Locate the cell with the specified text and output its [X, Y] center coordinate. 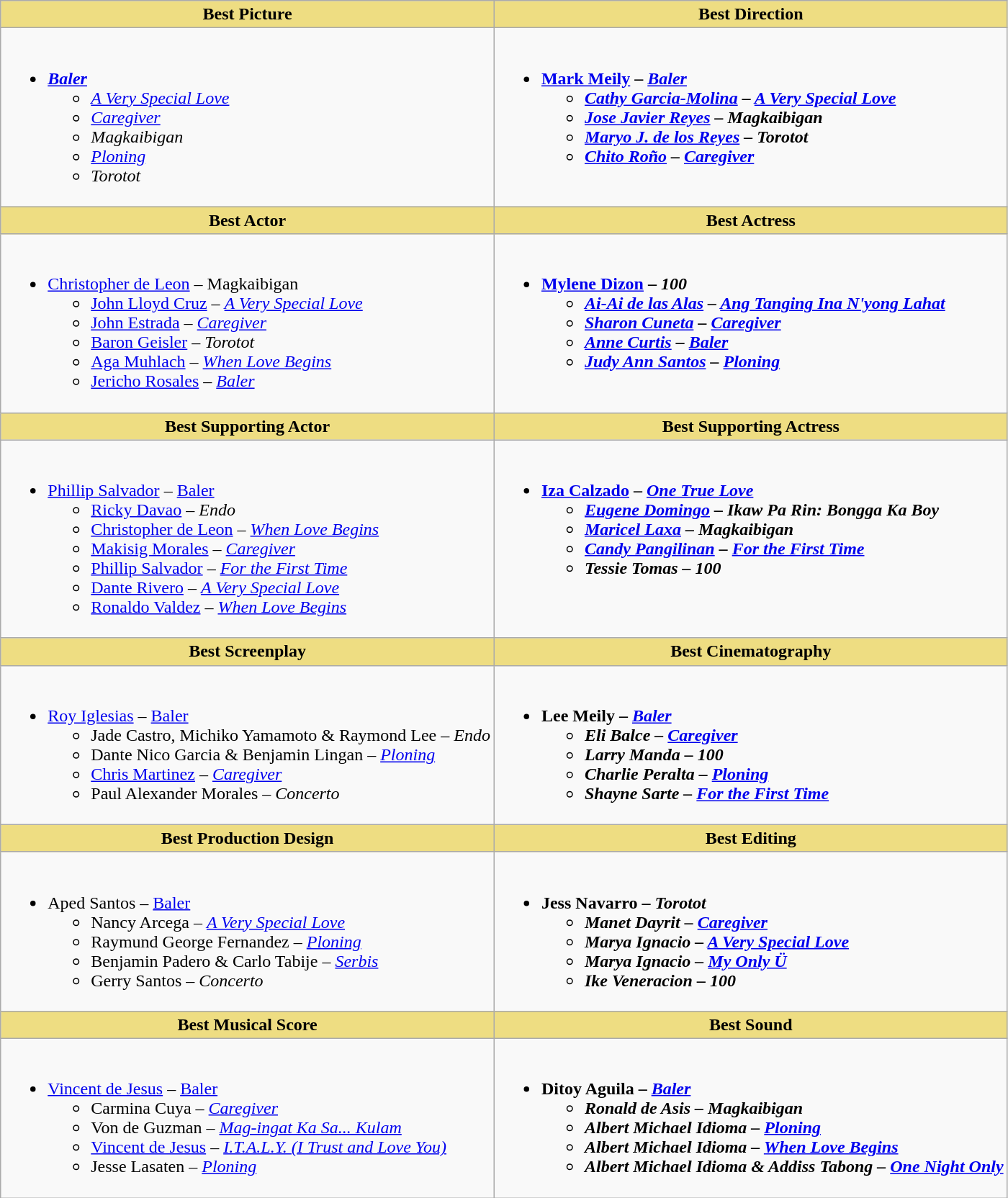
Best Direction [750, 14]
Best Actress [750, 220]
Mylene Dizon – 100Ai-Ai de las Alas – Ang Tanging Ina N'yong LahatSharon Cuneta – CaregiverAnne Curtis – BalerJudy Ann Santos – Ploning [750, 323]
Mark Meily – BalerCathy Garcia-Molina – A Very Special LoveJose Javier Reyes – MagkaibiganMaryo J. de los Reyes – TorototChito Roño – Caregiver [750, 117]
BalerA Very Special LoveCaregiverMagkaibiganPloningTorotot [248, 117]
Aped Santos – BalerNancy Arcega – A Very Special LoveRaymund George Fernandez – PloningBenjamin Padero & Carlo Tabije – SerbisGerry Santos – Concerto [248, 932]
Lee Meily – BalerEli Balce – CaregiverLarry Manda – 100Charlie Peralta – PloningShayne Sarte – For the First Time [750, 744]
Best Musical Score [248, 1024]
Best Cinematography [750, 652]
Best Production Design [248, 838]
Best Screenplay [248, 652]
Best Editing [750, 838]
Best Actor [248, 220]
Best Supporting Actress [750, 426]
Best Supporting Actor [248, 426]
Best Picture [248, 14]
Jess Navarro – TorototManet Dayrit – CaregiverMarya Ignacio – A Very Special LoveMarya Ignacio – My Only ÜIke Veneracion – 100 [750, 932]
Best Sound [750, 1024]
